Capture the cell that displays the provided text and extract its [X, Y] central coordinate. 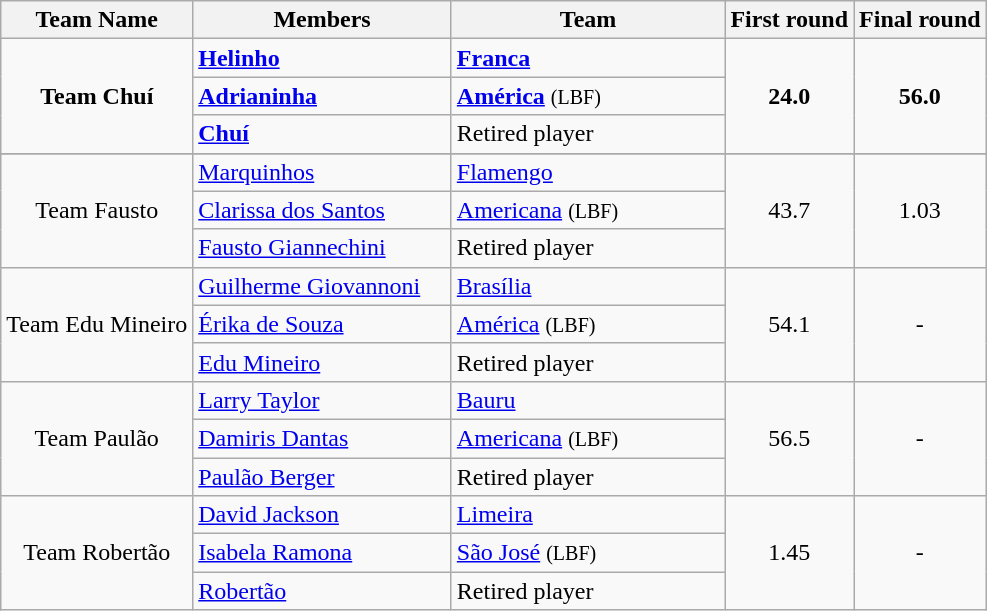
43.7 [790, 210]
Members [322, 20]
David Jackson [322, 515]
First round [790, 20]
Team [588, 20]
Adrianinha [322, 96]
Team Fausto [97, 210]
Edu Mineiro [322, 362]
Robertão [322, 591]
Franca [588, 58]
Team Name [97, 20]
Érika de Souza [322, 324]
24.0 [790, 96]
Isabela Ramona [322, 553]
Brasília [588, 286]
Team Paulão [97, 438]
1.45 [790, 553]
São José (LBF) [588, 553]
1.03 [920, 210]
Team Robertão [97, 553]
56.5 [790, 438]
Clarissa dos Santos [322, 210]
Flamengo [588, 172]
54.1 [790, 324]
Helinho [322, 58]
Marquinhos [322, 172]
Bauru [588, 400]
Fausto Giannechini [322, 248]
Team Edu Mineiro [97, 324]
56.0 [920, 96]
Team Chuí [97, 96]
Guilherme Giovannoni [322, 286]
Final round [920, 20]
Limeira [588, 515]
Paulão Berger [322, 477]
Larry Taylor [322, 400]
Chuí [322, 134]
Damiris Dantas [322, 438]
